Return the [X, Y] coordinate for the center point of the cell that contains the specified text.  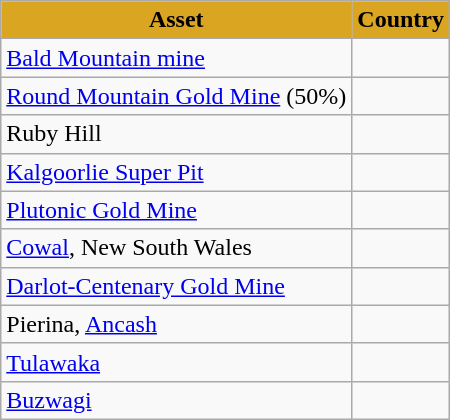
Country [401, 20]
Tulawaka [176, 362]
Round Mountain Gold Mine (50%) [176, 96]
Darlot-Centenary Gold Mine [176, 286]
Cowal, New South Wales [176, 248]
Bald Mountain mine [176, 58]
Asset [176, 20]
Plutonic Gold Mine [176, 210]
Buzwagi [176, 400]
Kalgoorlie Super Pit [176, 172]
Pierina, Ancash [176, 324]
Ruby Hill [176, 134]
